Locate the cell with the specified text and output its (x, y) center coordinate. 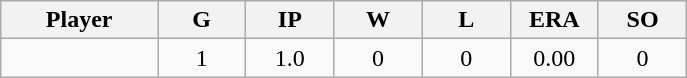
0.00 (554, 58)
L (466, 20)
Player (80, 20)
IP (290, 20)
SO (642, 20)
G (202, 20)
1 (202, 58)
ERA (554, 20)
1.0 (290, 58)
W (378, 20)
